Capture the cell that displays the provided text and extract its [X, Y] central coordinate. 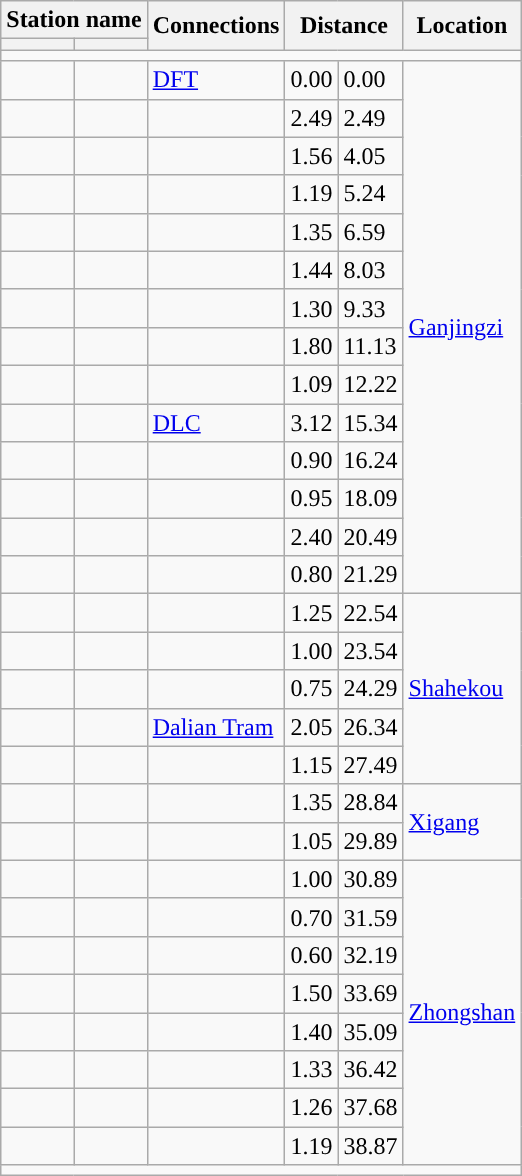
Xigang [462, 822]
Station name [74, 20]
Distance [344, 26]
15.34 [370, 423]
37.68 [370, 1108]
1.56 [312, 156]
8.03 [370, 270]
1.09 [312, 384]
18.09 [370, 499]
24.29 [370, 689]
1.44 [312, 270]
31.59 [370, 917]
0.75 [312, 689]
5.24 [370, 194]
1.25 [312, 613]
1.15 [312, 765]
23.54 [370, 651]
33.69 [370, 993]
0.90 [312, 461]
Ganjingzi [462, 328]
20.49 [370, 537]
27.49 [370, 765]
DFT [216, 80]
Dalian Tram [216, 727]
9.33 [370, 308]
3.12 [312, 423]
0.70 [312, 917]
16.24 [370, 461]
2.05 [312, 727]
DLC [216, 423]
11.13 [370, 346]
Location [462, 26]
12.22 [370, 384]
1.05 [312, 841]
22.54 [370, 613]
1.50 [312, 993]
36.42 [370, 1070]
26.34 [370, 727]
1.40 [312, 1031]
0.80 [312, 575]
6.59 [370, 232]
32.19 [370, 955]
35.09 [370, 1031]
Connections [216, 26]
2.40 [312, 537]
Zhongshan [462, 1012]
0.60 [312, 955]
1.80 [312, 346]
21.29 [370, 575]
Shahekou [462, 689]
29.89 [370, 841]
1.26 [312, 1108]
1.33 [312, 1070]
4.05 [370, 156]
30.89 [370, 879]
38.87 [370, 1146]
0.95 [312, 499]
28.84 [370, 803]
1.30 [312, 308]
